Output the [X, Y] coordinate of the center of the cell containing the given text.  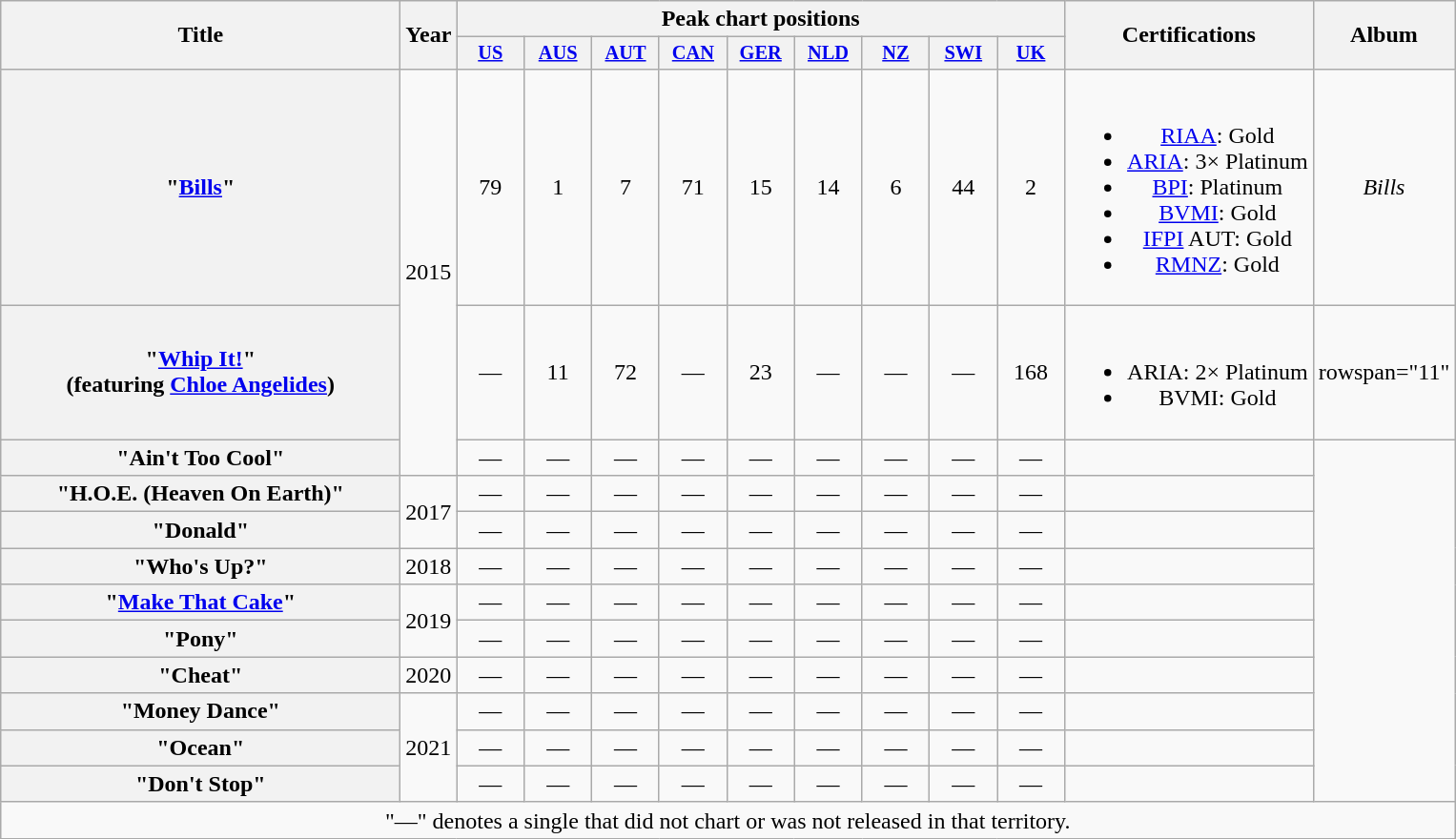
NZ [896, 53]
2019 [429, 621]
US [490, 53]
"Cheat" [200, 675]
Bills [1384, 187]
11 [559, 373]
168 [1032, 373]
AUT [625, 53]
CAN [692, 53]
rowspan="11" [1384, 373]
NLD [828, 53]
79 [490, 187]
23 [761, 373]
2 [1032, 187]
"Don't Stop" [200, 784]
"Who's Up?" [200, 566]
"Whip It!"(featuring Chloe Angelides) [200, 373]
"Bills" [200, 187]
"Pony" [200, 639]
7 [625, 187]
2021 [429, 747]
1 [559, 187]
14 [828, 187]
"Ocean" [200, 747]
6 [896, 187]
2017 [429, 512]
Year [429, 35]
ARIA: 2× PlatinumBVMI: Gold [1190, 373]
"Make That Cake" [200, 603]
Title [200, 35]
Peak chart positions [761, 19]
UK [1032, 53]
44 [963, 187]
AUS [559, 53]
"—" denotes a single that did not chart or was not released in that territory. [728, 820]
72 [625, 373]
RIAA: GoldARIA: 3× PlatinumBPI: PlatinumBVMI: GoldIFPI AUT: GoldRMNZ: Gold [1190, 187]
"Donald" [200, 530]
SWI [963, 53]
"Money Dance" [200, 711]
Certifications [1190, 35]
2018 [429, 566]
2015 [429, 272]
"H.O.E. (Heaven On Earth)" [200, 494]
2020 [429, 675]
Album [1384, 35]
71 [692, 187]
GER [761, 53]
15 [761, 187]
"Ain't Too Cool" [200, 458]
